Pinpoint the cell where the given text exists, returning its (X, Y) midpoint coordinate. 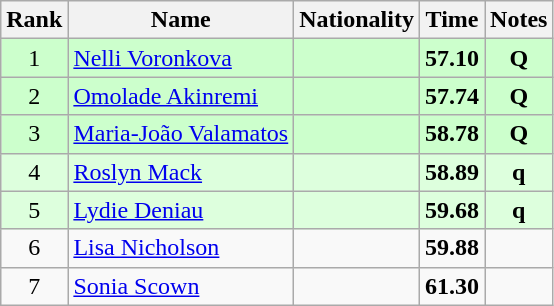
58.89 (452, 172)
Notes (519, 20)
58.78 (452, 134)
Sonia Scown (181, 286)
57.10 (452, 58)
7 (34, 286)
Lisa Nicholson (181, 248)
6 (34, 248)
5 (34, 210)
59.88 (452, 248)
Rank (34, 20)
Lydie Deniau (181, 210)
4 (34, 172)
Maria-João Valamatos (181, 134)
2 (34, 96)
61.30 (452, 286)
Nationality (357, 20)
59.68 (452, 210)
1 (34, 58)
Omolade Akinremi (181, 96)
3 (34, 134)
Roslyn Mack (181, 172)
57.74 (452, 96)
Name (181, 20)
Nelli Voronkova (181, 58)
Time (452, 20)
